For the text-containing cell, return its midpoint in [x, y] coordinate format. 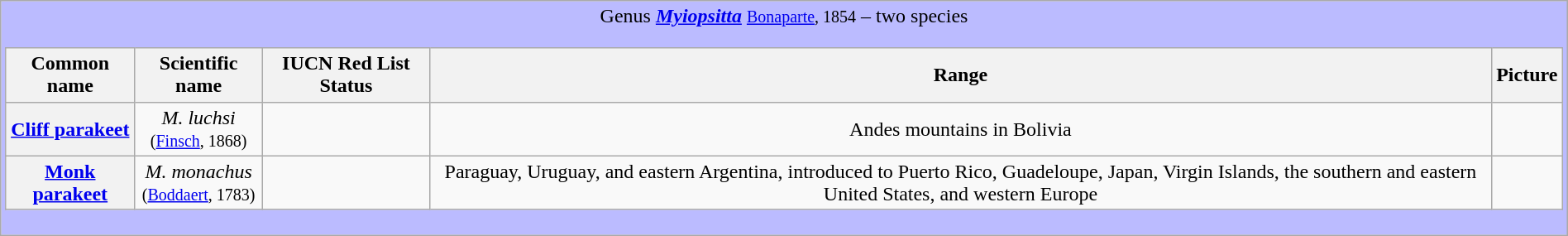
M. luchsi (Finsch, 1868) [198, 129]
Picture [1527, 75]
Scientific name [198, 75]
Range [960, 75]
Cliff parakeet [70, 129]
Common name [70, 75]
M. monachus (Boddaert, 1783) [198, 182]
IUCN Red List Status [347, 75]
Monk parakeet [70, 182]
Andes mountains in Bolivia [960, 129]
